Find where the given text appears and provide that cell's center as [x, y] coordinate. 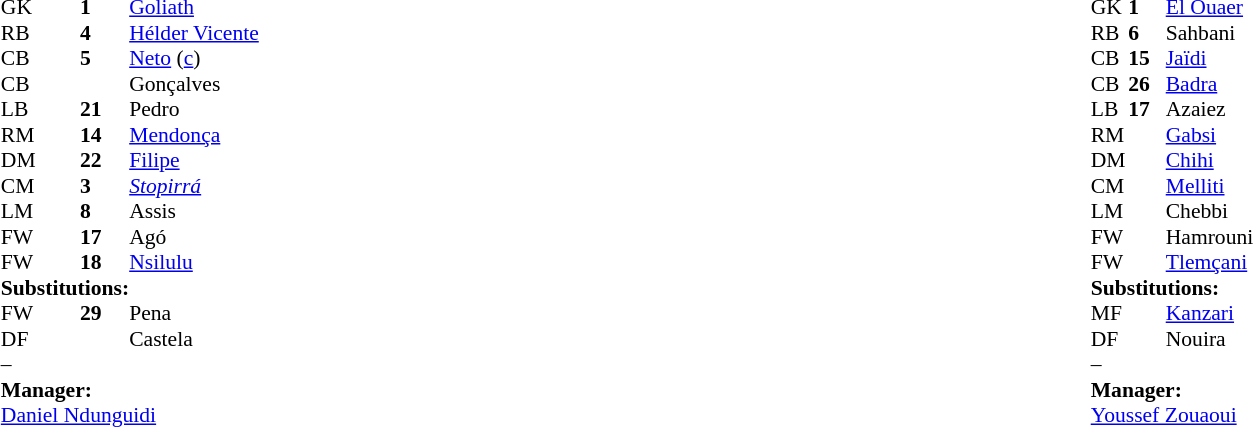
MF [1110, 313]
Stopirrá [194, 186]
18 [104, 263]
Assis [194, 211]
4 [104, 33]
Filipe [194, 161]
29 [104, 313]
Pena [194, 313]
Gonçalves [194, 84]
Hélder Vicente [194, 33]
3 [104, 186]
15 [1147, 59]
6 [1147, 33]
21 [104, 109]
5 [104, 59]
Mendonça [194, 135]
14 [104, 135]
Agó [194, 237]
Castela [194, 339]
Manager: [65, 390]
Nsilulu [194, 263]
26 [1147, 84]
Neto (c) [194, 59]
Pedro [194, 109]
Substitutions: [65, 288]
22 [104, 161]
8 [104, 211]
